Detect which cell encompasses the target text, then output its (x, y) center coordinate. 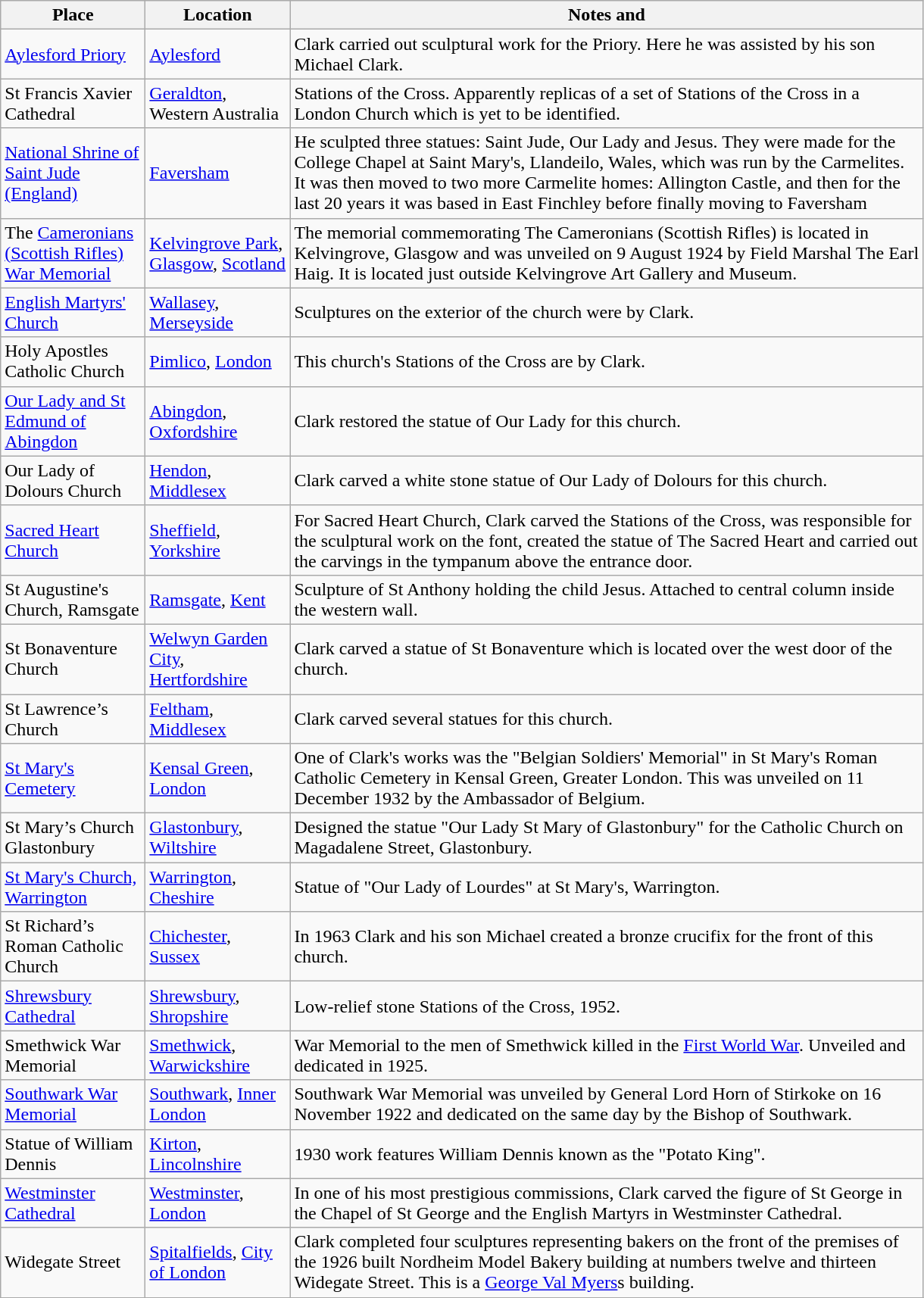
Sheffield, Yorkshire (218, 540)
Statue of "Our Lady of Lourdes" at St Mary's, Warrington. (607, 888)
Notes and (607, 15)
Clark carried out sculptural work for the Priory. Here he was assisted by his son Michael Clark. (607, 55)
Westminster Cathedral (73, 1203)
War Memorial to the men of Smethwick killed in the First World War. Unveiled and dedicated in 1925. (607, 1056)
Clark carved several statues for this church. (607, 718)
English Martyrs' Church (73, 312)
Smethwick, Warwickshire (218, 1056)
Kirton, Lincolnshire (218, 1154)
Statue of William Dennis (73, 1154)
Faversham (218, 173)
Kensal Green, London (218, 778)
Clark carved a statue of St Bonaventure which is located over the west door of the church. (607, 659)
Sacred Heart Church (73, 540)
Our Lady and St Edmund of Abingdon (73, 421)
Southwark War Memorial was unveiled by General Lord Horn of Stirkoke on 16 November 1922 and dedicated on the same day by the Bishop of Southwark. (607, 1104)
Chichester, Sussex (218, 947)
Ramsgate, Kent (218, 600)
St Mary’s Church Glastonbury (73, 838)
Shrewsbury, Shropshire (218, 1006)
St Bonaventure Church (73, 659)
Warrington, Cheshire (218, 888)
Clark restored the statue of Our Lady for this church. (607, 421)
St Mary's Church, Warrington (73, 888)
St Francis Xavier Cathedral (73, 103)
Southwark, Inner London (218, 1104)
Abingdon, Oxfordshire (218, 421)
1930 work features William Dennis known as the "Potato King". (607, 1154)
This church's Stations of the Cross are by Clark. (607, 362)
Westminster, London (218, 1203)
St Mary's Cemetery (73, 778)
Welwyn Garden City, Hertfordshire (218, 659)
Smethwick War Memorial (73, 1056)
Aylesford (218, 55)
Wallasey, Merseyside (218, 312)
Stations of the Cross. Apparently replicas of a set of Stations of the Cross in a London Church which is yet to be identified. (607, 103)
Widegate Street (73, 1262)
Spitalfields, City of London (218, 1262)
St Augustine's Church, Ramsgate (73, 600)
Kelvingrove Park, Glasgow, Scotland (218, 253)
Clark carved a white stone statue of Our Lady of Dolours for this church. (607, 480)
The Cameronians (Scottish Rifles) War Memorial (73, 253)
Sculpture of St Anthony holding the child Jesus. Attached to central column inside the western wall. (607, 600)
Shrewsbury Cathedral (73, 1006)
In 1963 Clark and his son Michael created a bronze crucifix for the front of this church. (607, 947)
Glastonbury, Wiltshire (218, 838)
Aylesford Priory (73, 55)
Place (73, 15)
Designed the statue "Our Lady St Mary of Glastonbury" for the Catholic Church on Magadalene Street, Glastonbury. (607, 838)
Sculptures on the exterior of the church were by Clark. (607, 312)
National Shrine of Saint Jude (England) (73, 173)
St Lawrence’s Church (73, 718)
Southwark War Memorial (73, 1104)
Geraldton, Western Australia (218, 103)
Low-relief stone Stations of the Cross, 1952. (607, 1006)
Our Lady of Dolours Church (73, 480)
Location (218, 15)
Feltham, Middlesex (218, 718)
St Richard’s Roman Catholic Church (73, 947)
Holy Apostles Catholic Church (73, 362)
Pimlico, London (218, 362)
Hendon, Middlesex (218, 480)
